For the text-containing cell, return its midpoint in [x, y] coordinate format. 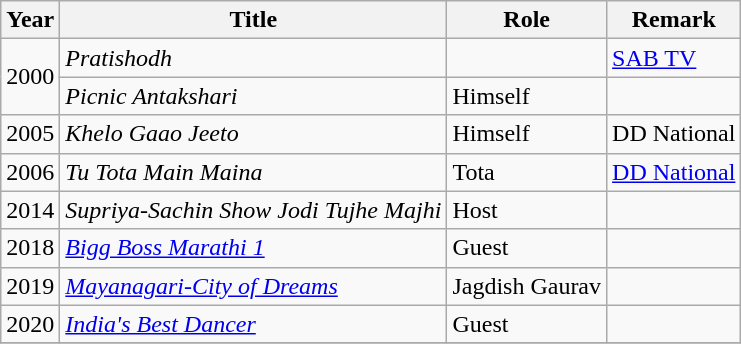
India's Best Dancer [254, 324]
Khelo Gaao Jeeto [254, 134]
2020 [30, 324]
Tota [527, 172]
Supriya-Sachin Show Jodi Tujhe Majhi [254, 210]
Year [30, 20]
2018 [30, 248]
Bigg Boss Marathi 1 [254, 248]
Remark [674, 20]
Pratishodh [254, 58]
2014 [30, 210]
SAB TV [674, 58]
Host [527, 210]
2019 [30, 286]
Picnic Antakshari [254, 96]
Mayanagari-City of Dreams [254, 286]
Role [527, 20]
2000 [30, 77]
Jagdish Gaurav [527, 286]
Tu Tota Main Maina [254, 172]
Title [254, 20]
2005 [30, 134]
2006 [30, 172]
